From the cell containing the given text, extract its center point as [x, y] coordinate. 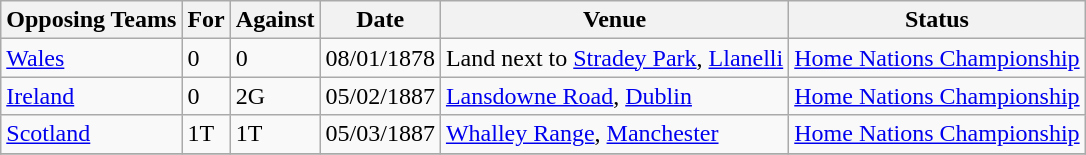
05/02/1887 [380, 96]
08/01/1878 [380, 58]
Status [937, 20]
For [206, 20]
Venue [614, 20]
Lansdowne Road, Dublin [614, 96]
Ireland [92, 96]
Date [380, 20]
Opposing Teams [92, 20]
Whalley Range, Manchester [614, 134]
05/03/1887 [380, 134]
Scotland [92, 134]
2G [275, 96]
Wales [92, 58]
Against [275, 20]
Land next to Stradey Park, Llanelli [614, 58]
